Pinpoint the cell where the given text exists, returning its (X, Y) midpoint coordinate. 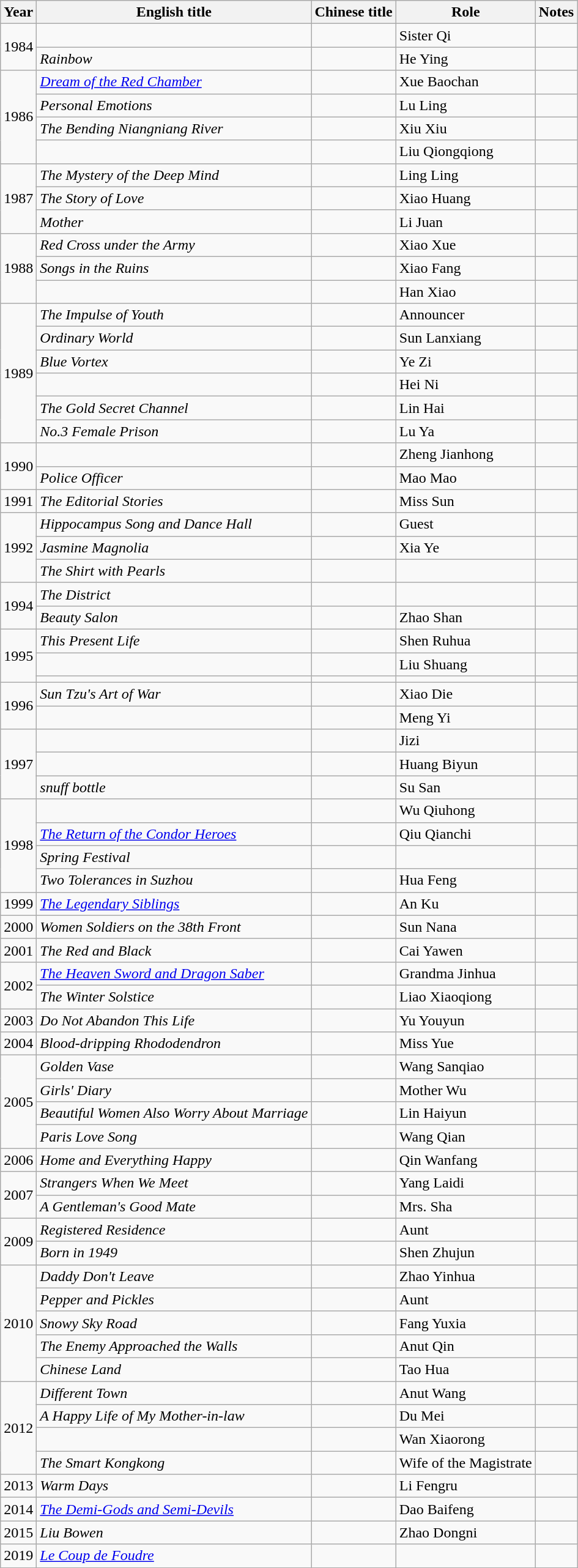
Xiu Xiu (465, 128)
Police Officer (174, 478)
2004 (18, 1044)
Chinese title (354, 12)
Hei Ni (465, 385)
Ling Ling (465, 175)
Golden Vase (174, 1067)
The Red and Black (174, 950)
Miss Yue (465, 1044)
Xiao Die (465, 694)
Personal Emotions (174, 105)
2007 (18, 1195)
Lu Ya (465, 431)
Ordinary World (174, 338)
Lin Hai (465, 408)
Strangers When We Meet (174, 1183)
Mother (174, 221)
2014 (18, 1509)
The Heaven Sword and Dragon Saber (174, 973)
English title (174, 12)
Chinese Land (174, 1369)
The Story of Love (174, 198)
Anut Qin (465, 1346)
Le Coup de Foudre (174, 1556)
Su San (465, 787)
Wife of the Magistrate (465, 1463)
2005 (18, 1102)
2002 (18, 985)
This Present Life (174, 641)
snuff bottle (174, 787)
He Ying (465, 59)
Do Not Abandon This Life (174, 1020)
The Mystery of the Deep Mind (174, 175)
Announcer (465, 315)
Sun Nana (465, 927)
Rainbow (174, 59)
Hippocampus Song and Dance Hall (174, 524)
2012 (18, 1428)
The Winter Solstice (174, 997)
The Bending Niangniang River (174, 128)
Registered Residence (174, 1230)
Du Mei (465, 1416)
Role (465, 12)
1991 (18, 501)
The Demi-Gods and Semi-Devils (174, 1509)
Wu Qiuhong (465, 811)
Songs in the Ruins (174, 268)
The Smart Kongkong (174, 1463)
Jizi (465, 741)
Liu Qiongqiong (465, 152)
Liu Bowen (174, 1533)
Lin Haiyun (465, 1113)
Huang Biyun (465, 764)
Year (18, 12)
Red Cross under the Army (174, 245)
Girls' Diary (174, 1090)
2003 (18, 1020)
The Editorial Stories (174, 501)
Different Town (174, 1393)
Liao Xiaoqiong (465, 997)
The Shirt with Pearls (174, 571)
1997 (18, 764)
1984 (18, 47)
Jasmine Magnolia (174, 548)
Miss Sun (465, 501)
The Gold Secret Channel (174, 408)
Liu Shuang (465, 664)
A Happy Life of My Mother-in-law (174, 1416)
Zhao Yinhua (465, 1276)
An Ku (465, 904)
Mrs. Sha (465, 1206)
Xiao Xue (465, 245)
The Enemy Approached the Walls (174, 1346)
Warm Days (174, 1486)
Xia Ye (465, 548)
Shen Ruhua (465, 641)
2009 (18, 1241)
1998 (18, 845)
Pepper and Pickles (174, 1299)
Lu Ling (465, 105)
Meng Yi (465, 718)
Yang Laidi (465, 1183)
The Return of the Condor Heroes (174, 834)
Xiao Fang (465, 268)
Wan Xiaorong (465, 1440)
1987 (18, 198)
Shen Zhujun (465, 1253)
Xue Baochan (465, 82)
Xiao Huang (465, 198)
Blood-dripping Rhododendron (174, 1044)
Fang Yuxia (465, 1323)
1990 (18, 466)
Grandma Jinhua (465, 973)
1989 (18, 373)
Home and Everything Happy (174, 1160)
1995 (18, 656)
Cai Yawen (465, 950)
2019 (18, 1556)
Two Tolerances in Suzhou (174, 880)
Han Xiao (465, 292)
Spring Festival (174, 857)
Sister Qi (465, 35)
Wang Qian (465, 1137)
2010 (18, 1323)
Li Fengru (465, 1486)
Born in 1949 (174, 1253)
Dao Baifeng (465, 1509)
A Gentleman's Good Mate (174, 1206)
Guest (465, 524)
Qin Wanfang (465, 1160)
2006 (18, 1160)
1996 (18, 706)
Hua Feng (465, 880)
2013 (18, 1486)
Zheng Jianhong (465, 455)
Snowy Sky Road (174, 1323)
The District (174, 594)
Zhao Shan (465, 617)
Beauty Salon (174, 617)
Daddy Don't Leave (174, 1276)
1986 (18, 117)
Yu Youyun (465, 1020)
Women Soldiers on the 38th Front (174, 927)
The Impulse of Youth (174, 315)
2001 (18, 950)
Dream of the Red Chamber (174, 82)
Anut Wang (465, 1393)
No.3 Female Prison (174, 431)
Wang Sanqiao (465, 1067)
2015 (18, 1533)
Beautiful Women Also Worry About Marriage (174, 1113)
Blue Vortex (174, 362)
Notes (556, 12)
The Legendary Siblings (174, 904)
Li Juan (465, 221)
1988 (18, 268)
Sun Lanxiang (465, 338)
Ye Zi (465, 362)
Mother Wu (465, 1090)
Sun Tzu's Art of War (174, 694)
Tao Hua (465, 1369)
1994 (18, 606)
Mao Mao (465, 478)
2000 (18, 927)
Paris Love Song (174, 1137)
Qiu Qianchi (465, 834)
1992 (18, 548)
Zhao Dongni (465, 1533)
1999 (18, 904)
